Locate the cell with the specified text and output its [x, y] center coordinate. 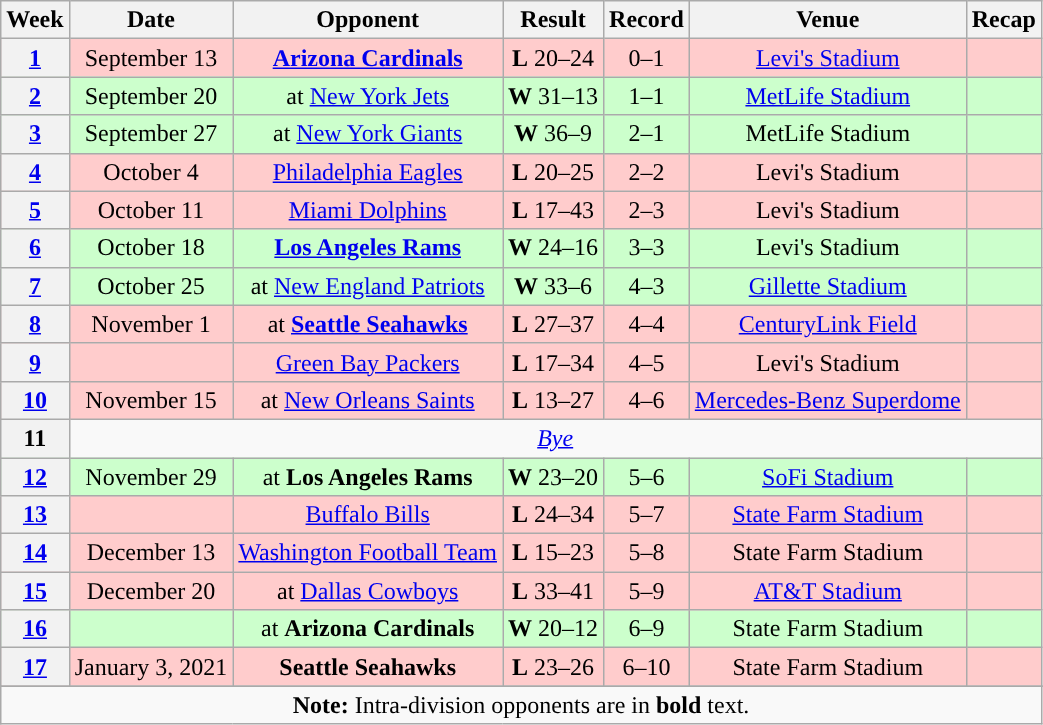
L 27–37 [552, 324]
at New England Patriots [368, 286]
2–1 [647, 134]
AT&T Stadium [828, 591]
SoFi Stadium [828, 477]
0–1 [647, 58]
at New Orleans Saints [368, 400]
January 3, 2021 [151, 667]
17 [35, 667]
Recap [1004, 20]
L 33–41 [552, 591]
4 [35, 172]
Philadelphia Eagles [368, 172]
5–7 [647, 515]
L 15–23 [552, 553]
September 13 [151, 58]
Record [647, 20]
1 [35, 58]
November 15 [151, 400]
at Arizona Cardinals [368, 629]
October 11 [151, 210]
8 [35, 324]
at New York Jets [368, 96]
Gillette Stadium [828, 286]
4–5 [647, 362]
September 27 [151, 134]
L 17–34 [552, 362]
Note: Intra-division opponents are in bold text. [522, 705]
13 [35, 515]
1–1 [647, 96]
November 29 [151, 477]
October 4 [151, 172]
5–8 [647, 553]
Bye [555, 438]
Washington Football Team [368, 553]
W 20–12 [552, 629]
3–3 [647, 248]
6–10 [647, 667]
W 24–16 [552, 248]
October 18 [151, 248]
at New York Giants [368, 134]
15 [35, 591]
Result [552, 20]
at Seattle Seahawks [368, 324]
at Dallas Cowboys [368, 591]
Arizona Cardinals [368, 58]
L 13–27 [552, 400]
12 [35, 477]
September 20 [151, 96]
6 [35, 248]
5–9 [647, 591]
W 36–9 [552, 134]
Buffalo Bills [368, 515]
at Los Angeles Rams [368, 477]
3 [35, 134]
CenturyLink Field [828, 324]
L 20–25 [552, 172]
Opponent [368, 20]
Miami Dolphins [368, 210]
5–6 [647, 477]
L 17–43 [552, 210]
16 [35, 629]
4–3 [647, 286]
W 23–20 [552, 477]
2–2 [647, 172]
10 [35, 400]
9 [35, 362]
W 31–13 [552, 96]
6–9 [647, 629]
October 25 [151, 286]
Seattle Seahawks [368, 667]
Date [151, 20]
2 [35, 96]
L 20–24 [552, 58]
W 33–6 [552, 286]
L 23–26 [552, 667]
11 [35, 438]
7 [35, 286]
December 20 [151, 591]
2–3 [647, 210]
5 [35, 210]
4–6 [647, 400]
14 [35, 553]
Mercedes-Benz Superdome [828, 400]
4–4 [647, 324]
Week [35, 20]
December 13 [151, 553]
November 1 [151, 324]
L 24–34 [552, 515]
Los Angeles Rams [368, 248]
Green Bay Packers [368, 362]
Venue [828, 20]
